From the cell containing the given text, extract its center point as [x, y] coordinate. 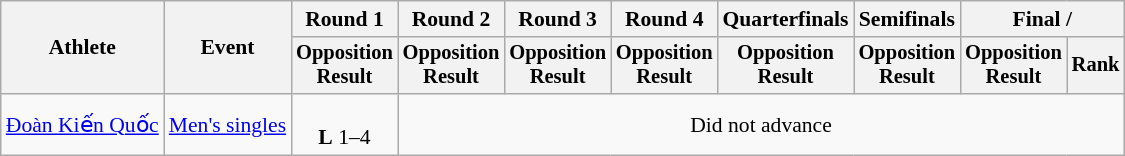
Final / [1042, 19]
Round 4 [664, 19]
Event [228, 48]
Athlete [82, 48]
Rank [1096, 66]
Đoàn Kiến Quốc [82, 124]
Did not advance [762, 124]
Round 1 [344, 19]
L 1–4 [344, 124]
Round 3 [558, 19]
Semifinals [908, 19]
Round 2 [452, 19]
Quarterfinals [786, 19]
Men's singles [228, 124]
